Find where the given text appears and provide that cell's center as (X, Y) coordinate. 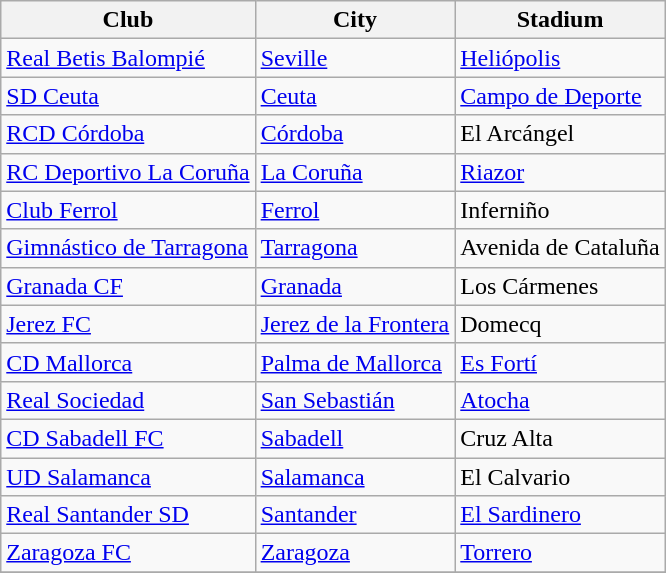
El Sardinero (560, 515)
Palma de Mallorca (355, 362)
Santander (355, 515)
Atocha (560, 400)
UD Salamanca (128, 477)
Zaragoza FC (128, 553)
San Sebastián (355, 400)
SD Ceuta (128, 96)
Zaragoza (355, 553)
Jerez de la Frontera (355, 324)
Torrero (560, 553)
La Coruña (355, 172)
RCD Córdoba (128, 134)
Club Ferrol (128, 210)
Heliópolis (560, 58)
Cruz Alta (560, 438)
Los Cármenes (560, 286)
Gimnástico de Tarragona (128, 248)
CD Mallorca (128, 362)
Es Fortí (560, 362)
Jerez FC (128, 324)
Domecq (560, 324)
Inferniño (560, 210)
Campo de Deporte (560, 96)
Real Santander SD (128, 515)
Ferrol (355, 210)
Granada (355, 286)
CD Sabadell FC (128, 438)
City (355, 20)
El Calvario (560, 477)
Seville (355, 58)
El Arcángel (560, 134)
Stadium (560, 20)
Córdoba (355, 134)
Riazor (560, 172)
Avenida de Cataluña (560, 248)
Ceuta (355, 96)
Real Sociedad (128, 400)
Granada CF (128, 286)
Club (128, 20)
Real Betis Balompié (128, 58)
Sabadell (355, 438)
Salamanca (355, 477)
Tarragona (355, 248)
RC Deportivo La Coruña (128, 172)
